Return the [X, Y] coordinate for the center point of the cell that contains the specified text.  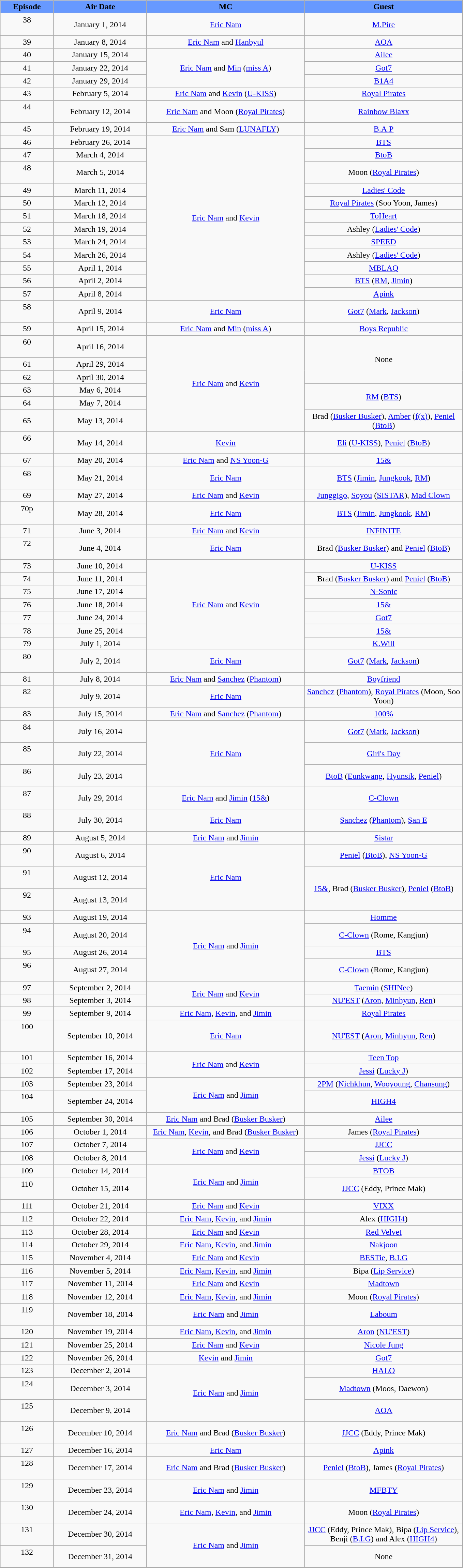
March 26, 2014 [100, 255]
50 [27, 203]
90 [27, 855]
December 24, 2014 [100, 1512]
38 [27, 25]
October 8, 2014 [100, 1158]
November 18, 2014 [100, 1314]
57 [27, 294]
August 5, 2014 [100, 838]
2PM (Nichkhun, Wooyoung, Chansung) [383, 1084]
Boyfriend [383, 679]
U-KISS [383, 566]
73 [27, 566]
46 [27, 142]
August 26, 2014 [100, 952]
114 [27, 1245]
April 9, 2014 [100, 311]
Eric Nam and Kevin (U-KISS) [226, 94]
Kevin and Jimin [226, 1358]
December 2, 2014 [100, 1371]
April 29, 2014 [100, 364]
BtoB [383, 155]
76 [27, 605]
89 [27, 838]
October 21, 2014 [100, 1206]
INFINITE [383, 531]
130 [27, 1512]
121 [27, 1345]
October 1, 2014 [100, 1132]
March 18, 2014 [100, 216]
June 25, 2014 [100, 630]
45 [27, 129]
April 30, 2014 [100, 377]
66 [27, 443]
JJCC (Eddy, Prince Mak), Bipa (Lip Service), Benji (B.I.G) and Alex (HIGH4) [383, 1534]
December 9, 2014 [100, 1410]
January 1, 2014 [100, 25]
132 [27, 1557]
67 [27, 460]
January 15, 2014 [100, 55]
47 [27, 155]
May 6, 2014 [100, 390]
59 [27, 329]
August 12, 2014 [100, 877]
51 [27, 216]
80 [27, 661]
100 [27, 1036]
May 14, 2014 [100, 443]
September 30, 2014 [100, 1119]
124 [27, 1388]
October 15, 2014 [100, 1188]
June 17, 2014 [100, 592]
Air Date [100, 7]
November 25, 2014 [100, 1345]
October 7, 2014 [100, 1145]
119 [27, 1314]
August 19, 2014 [100, 917]
Homme [383, 917]
Nakjoon [383, 1245]
111 [27, 1206]
April 15, 2014 [100, 329]
July 29, 2014 [100, 798]
March 11, 2014 [100, 190]
83 [27, 714]
112 [27, 1219]
December 31, 2014 [100, 1557]
May 28, 2014 [100, 513]
61 [27, 364]
SPEED [383, 242]
Peniel (BtoB), James (Royal Pirates) [383, 1467]
HIGH4 [383, 1101]
December 3, 2014 [100, 1388]
85 [27, 754]
94 [27, 934]
MC [226, 7]
96 [27, 970]
106 [27, 1132]
March 24, 2014 [100, 242]
Guest [383, 7]
RM (BTS) [383, 396]
July 9, 2014 [100, 697]
Brad (Busker Busker), Amber (f(x)), Peniel (BtoB) [383, 421]
43 [27, 94]
Eric Nam and NS Yoon-G [226, 460]
62 [27, 377]
Eric Nam and Hanbyul [226, 42]
48 [27, 172]
56 [27, 281]
Aron (NU'EST) [383, 1332]
104 [27, 1101]
August 13, 2014 [100, 900]
101 [27, 1058]
May 7, 2014 [100, 403]
77 [27, 618]
Madtown (Moos, Daewon) [383, 1388]
Sanchez (Phantom), Royal Pirates (Moon, Soo Yoon) [383, 697]
September 3, 2014 [100, 1001]
July 30, 2014 [100, 820]
April 8, 2014 [100, 294]
N-Sonic [383, 592]
52 [27, 229]
July 22, 2014 [100, 754]
Laboum [383, 1314]
123 [27, 1371]
Boys Republic [383, 329]
March 19, 2014 [100, 229]
129 [27, 1490]
15&, Brad (Busker Busker), Peniel (BtoB) [383, 888]
February 19, 2014 [100, 129]
October 28, 2014 [100, 1232]
44 [27, 111]
Peniel (BtoB), NS Yoon-G [383, 855]
71 [27, 531]
May 20, 2014 [100, 460]
B1A4 [383, 81]
107 [27, 1145]
93 [27, 917]
August 20, 2014 [100, 934]
128 [27, 1467]
103 [27, 1084]
98 [27, 1001]
Madtown [383, 1284]
March 4, 2014 [100, 155]
August 27, 2014 [100, 970]
72 [27, 548]
September 23, 2014 [100, 1084]
July 15, 2014 [100, 714]
November 4, 2014 [100, 1258]
75 [27, 592]
January 8, 2014 [100, 42]
105 [27, 1119]
78 [27, 630]
August 6, 2014 [100, 855]
60 [27, 346]
February 12, 2014 [100, 111]
99 [27, 1014]
79 [27, 643]
117 [27, 1284]
December 10, 2014 [100, 1433]
97 [27, 987]
Royal Pirates (Soo Yoon, James) [383, 203]
131 [27, 1534]
October 29, 2014 [100, 1245]
July 16, 2014 [100, 731]
James (Royal Pirates) [383, 1132]
December 30, 2014 [100, 1534]
110 [27, 1188]
January 29, 2014 [100, 81]
December 17, 2014 [100, 1467]
June 18, 2014 [100, 605]
102 [27, 1071]
58 [27, 311]
92 [27, 900]
Eli (U-KISS), Peniel (BtoB) [383, 443]
BESTie, B.I.G [383, 1258]
October 14, 2014 [100, 1171]
May 13, 2014 [100, 421]
May 27, 2014 [100, 496]
June 3, 2014 [100, 531]
September 9, 2014 [100, 1014]
December 16, 2014 [100, 1450]
Alex (HIGH4) [383, 1219]
March 12, 2014 [100, 203]
June 4, 2014 [100, 548]
JJCC [383, 1145]
April 1, 2014 [100, 268]
64 [27, 403]
July 23, 2014 [100, 776]
K.Will [383, 643]
HALO [383, 1371]
July 8, 2014 [100, 679]
June 11, 2014 [100, 579]
April 16, 2014 [100, 346]
95 [27, 952]
40 [27, 55]
Eric Nam and Moon (Royal Pirates) [226, 111]
109 [27, 1171]
42 [27, 81]
118 [27, 1297]
Junggigo, Soyou (SISTAR), Mad Clown [383, 496]
September 2, 2014 [100, 987]
November 12, 2014 [100, 1297]
February 5, 2014 [100, 94]
July 2, 2014 [100, 661]
Teen Top [383, 1058]
November 5, 2014 [100, 1271]
Rainbow Blaxx [383, 111]
February 26, 2014 [100, 142]
Sistar [383, 838]
84 [27, 731]
September 10, 2014 [100, 1036]
Taemin (SHINee) [383, 987]
September 24, 2014 [100, 1101]
Episode [27, 7]
November 19, 2014 [100, 1332]
MBLAQ [383, 268]
127 [27, 1450]
81 [27, 679]
October 22, 2014 [100, 1219]
100% [383, 714]
VIXX [383, 1206]
70p [27, 513]
86 [27, 776]
Eric Nam and Jimin (15&) [226, 798]
53 [27, 242]
June 24, 2014 [100, 618]
74 [27, 579]
M.Pire [383, 25]
Red Velvet [383, 1232]
120 [27, 1332]
88 [27, 820]
November 11, 2014 [100, 1284]
Eric Nam and Sam (LUNAFLY) [226, 129]
BTOB [383, 1171]
C-Clown [383, 798]
B.A.P [383, 129]
49 [27, 190]
April 2, 2014 [100, 281]
87 [27, 798]
March 5, 2014 [100, 172]
115 [27, 1258]
41 [27, 68]
MFBTY [383, 1490]
126 [27, 1433]
January 22, 2014 [100, 68]
November 26, 2014 [100, 1358]
39 [27, 42]
69 [27, 496]
68 [27, 478]
91 [27, 877]
122 [27, 1358]
Girl's Day [383, 754]
125 [27, 1410]
Nicole Jung [383, 1345]
September 16, 2014 [100, 1058]
BtoB (Eunkwang, Hyunsik, Peniel) [383, 776]
113 [27, 1232]
82 [27, 697]
63 [27, 390]
September 17, 2014 [100, 1071]
Eric Nam, Kevin, and Brad (Busker Busker) [226, 1132]
Sanchez (Phantom), San E [383, 820]
Bipa (Lip Service) [383, 1271]
108 [27, 1158]
ToHeart [383, 216]
December 23, 2014 [100, 1490]
June 10, 2014 [100, 566]
54 [27, 255]
116 [27, 1271]
55 [27, 268]
Ladies' Code [383, 190]
65 [27, 421]
Kevin [226, 443]
July 1, 2014 [100, 643]
May 21, 2014 [100, 478]
BTS (RM, Jimin) [383, 281]
